Pinpoint the cell where the given text exists, returning its [X, Y] midpoint coordinate. 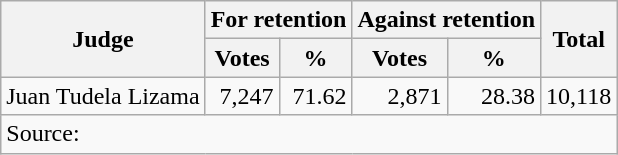
Juan Tudela Lizama [103, 96]
7,247 [242, 96]
Total [579, 39]
Against retention [446, 20]
28.38 [494, 96]
71.62 [316, 96]
For retention [278, 20]
Judge [103, 39]
Source: [309, 134]
2,871 [400, 96]
10,118 [579, 96]
